Extract the [x, y] coordinate from the center of the cell holding the provided text.  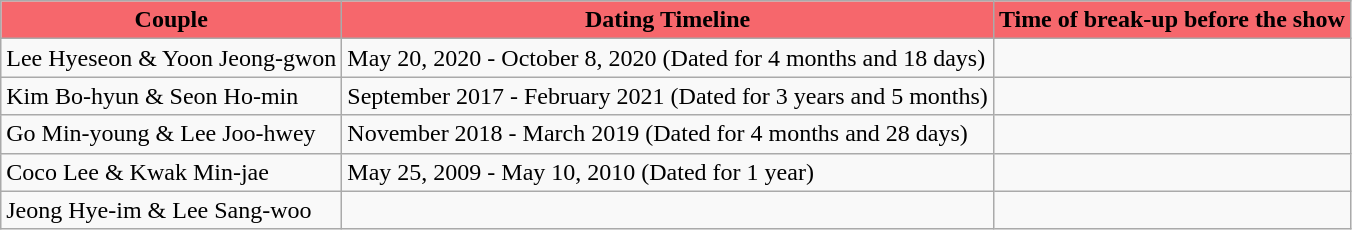
Go Min-young & Lee Joo-hwey [172, 134]
Kim Bo-hyun & Seon Ho-min [172, 96]
Time of break-up before the show [1172, 20]
Coco Lee & Kwak Min-jae [172, 172]
Couple [172, 20]
May 20, 2020 - October 8, 2020 (Dated for 4 months and 18 days) [668, 58]
Jeong Hye-im & Lee Sang-woo [172, 210]
September 2017 - February 2021 (Dated for 3 years and 5 months) [668, 96]
May 25, 2009 - May 10, 2010 (Dated for 1 year) [668, 172]
Dating Timeline [668, 20]
November 2018 - March 2019 (Dated for 4 months and 28 days) [668, 134]
Lee Hyeseon & Yoon Jeong-gwon [172, 58]
